Provide the [X, Y] coordinate of the cell's center where the given text is located.  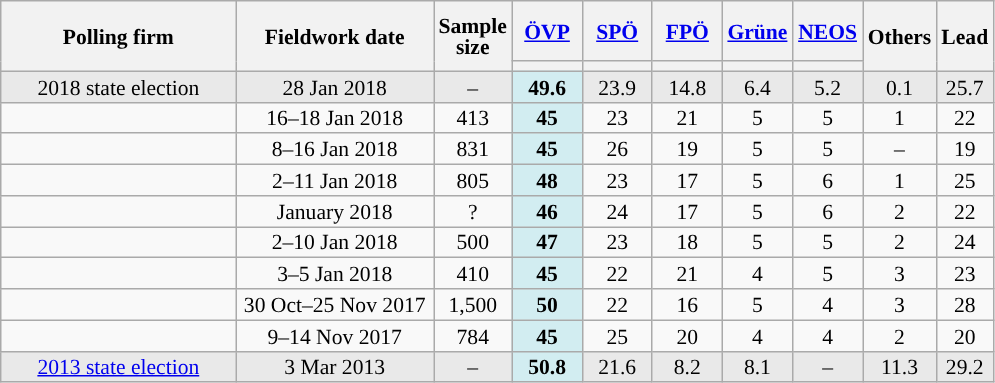
2–10 Jan 2018 [335, 242]
784 [473, 336]
1,500 [473, 304]
SPÖ [617, 31]
48 [547, 180]
831 [473, 150]
2–11 Jan 2018 [335, 180]
8–16 Jan 2018 [335, 150]
8.2 [687, 366]
50.8 [547, 366]
NEOS [827, 31]
FPÖ [687, 31]
410 [473, 274]
28 Jan 2018 [335, 86]
Lead [964, 36]
28 [964, 304]
6.4 [757, 86]
0.1 [900, 86]
16–18 Jan 2018 [335, 118]
50 [547, 304]
8.1 [757, 366]
805 [473, 180]
Grüne [757, 31]
47 [547, 242]
413 [473, 118]
49.6 [547, 86]
3–5 Jan 2018 [335, 274]
ÖVP [547, 31]
Samplesize [473, 36]
30 Oct–25 Nov 2017 [335, 304]
25.7 [964, 86]
29.2 [964, 366]
5.2 [827, 86]
16 [687, 304]
26 [617, 150]
14.8 [687, 86]
23.9 [617, 86]
18 [687, 242]
2018 state election [118, 86]
11.3 [900, 366]
? [473, 212]
9–14 Nov 2017 [335, 336]
Others [900, 36]
500 [473, 242]
46 [547, 212]
21.6 [617, 366]
Fieldwork date [335, 36]
2013 state election [118, 366]
January 2018 [335, 212]
3 Mar 2013 [335, 366]
Polling firm [118, 36]
